For the text-containing cell, return its midpoint in (X, Y) coordinate format. 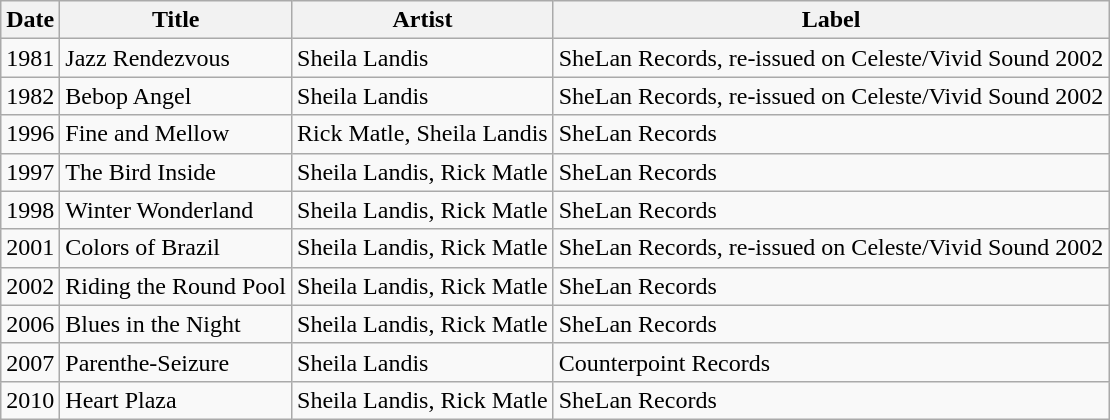
1996 (30, 134)
1998 (30, 210)
Fine and Mellow (176, 134)
2007 (30, 362)
Blues in the Night (176, 324)
Winter Wonderland (176, 210)
Date (30, 20)
2002 (30, 286)
Rick Matle, Sheila Landis (423, 134)
2006 (30, 324)
Parenthe-Seizure (176, 362)
Heart Plaza (176, 400)
Label (831, 20)
Counterpoint Records (831, 362)
1997 (30, 172)
1982 (30, 96)
Artist (423, 20)
1981 (30, 58)
2001 (30, 248)
The Bird Inside (176, 172)
Bebop Angel (176, 96)
Riding the Round Pool (176, 286)
Jazz Rendezvous (176, 58)
Colors of Brazil (176, 248)
Title (176, 20)
2010 (30, 400)
